Locate the cell with the specified text and output its [X, Y] center coordinate. 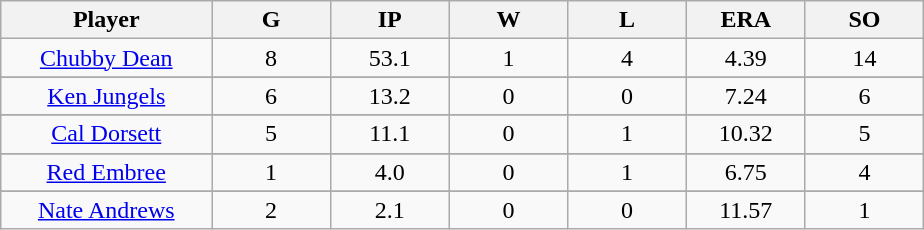
8 [272, 58]
L [628, 20]
4.0 [390, 172]
W [508, 20]
4.39 [746, 58]
2 [272, 210]
Cal Dorsett [106, 134]
13.2 [390, 96]
Chubby Dean [106, 58]
7.24 [746, 96]
53.1 [390, 58]
Player [106, 20]
11.57 [746, 210]
SO [864, 20]
Ken Jungels [106, 96]
G [272, 20]
14 [864, 58]
2.1 [390, 210]
Red Embree [106, 172]
ERA [746, 20]
IP [390, 20]
Nate Andrews [106, 210]
10.32 [746, 134]
6.75 [746, 172]
11.1 [390, 134]
